Return (X, Y) of the center of cell containing provided text 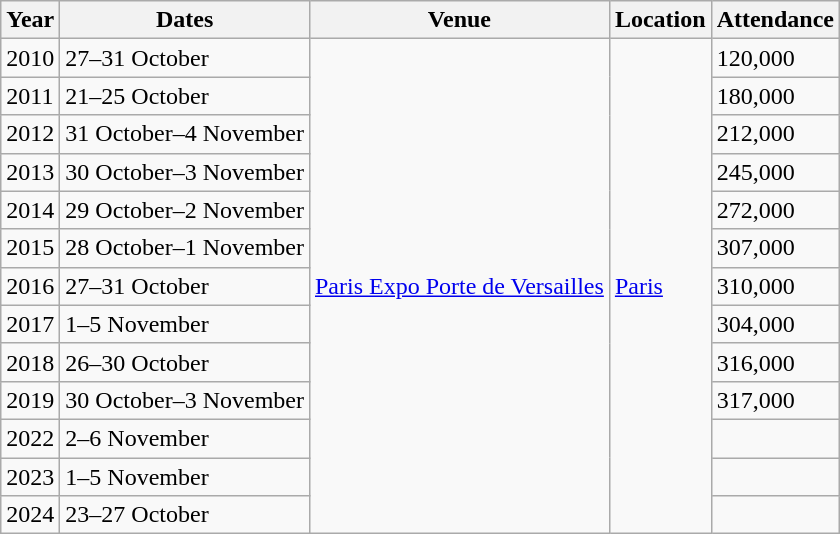
23–27 October (185, 515)
2023 (30, 477)
2012 (30, 134)
307,000 (775, 248)
212,000 (775, 134)
2014 (30, 210)
120,000 (775, 58)
317,000 (775, 400)
Paris Expo Porte de Versailles (459, 286)
31 October–4 November (185, 134)
21–25 October (185, 96)
245,000 (775, 172)
26–30 October (185, 362)
Dates (185, 20)
272,000 (775, 210)
Location (660, 20)
316,000 (775, 362)
180,000 (775, 96)
310,000 (775, 286)
2017 (30, 324)
Paris (660, 286)
Venue (459, 20)
2–6 November (185, 438)
2018 (30, 362)
2019 (30, 400)
2022 (30, 438)
Attendance (775, 20)
29 October–2 November (185, 210)
2024 (30, 515)
2013 (30, 172)
2016 (30, 286)
304,000 (775, 324)
2015 (30, 248)
2010 (30, 58)
28 October–1 November (185, 248)
Year (30, 20)
2011 (30, 96)
